Return the [x, y] coordinate for the center point of the cell that contains the specified text.  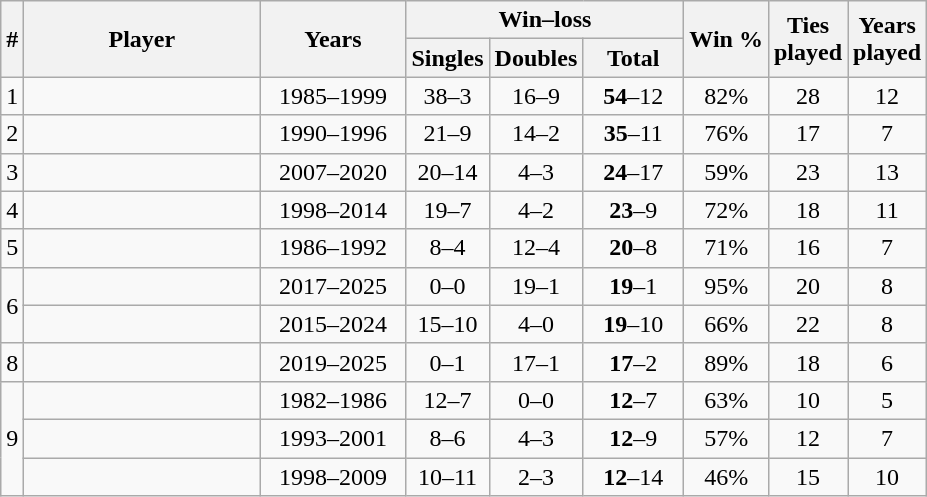
9 [12, 438]
71% [726, 248]
1 [12, 96]
1993–2001 [333, 438]
3 [12, 172]
Total [634, 58]
12–9 [634, 438]
# [12, 39]
2015–2024 [333, 324]
66% [726, 324]
Yearsplayed [888, 39]
16–9 [536, 96]
Player [142, 39]
2017–2025 [333, 286]
38–3 [448, 96]
46% [726, 477]
35–11 [634, 134]
22 [808, 324]
59% [726, 172]
57% [726, 438]
2 [12, 134]
8–4 [448, 248]
2019–2025 [333, 362]
63% [726, 400]
72% [726, 210]
1990–1996 [333, 134]
4–2 [536, 210]
76% [726, 134]
14–2 [536, 134]
12–14 [634, 477]
10–11 [448, 477]
Years [333, 39]
Win–loss [545, 20]
28 [808, 96]
1998–2009 [333, 477]
Doubles [536, 58]
95% [726, 286]
2–3 [536, 477]
54–12 [634, 96]
1982–1986 [333, 400]
15 [808, 477]
12–4 [536, 248]
Singles [448, 58]
19–10 [634, 324]
19–7 [448, 210]
23–9 [634, 210]
24–17 [634, 172]
20–8 [634, 248]
15–10 [448, 324]
Win % [726, 39]
0–1 [448, 362]
4–0 [536, 324]
82% [726, 96]
20 [808, 286]
1985–1999 [333, 96]
11 [888, 210]
20–14 [448, 172]
Tiesplayed [808, 39]
2007–2020 [333, 172]
21–9 [448, 134]
89% [726, 362]
1998–2014 [333, 210]
23 [808, 172]
16 [808, 248]
13 [888, 172]
4 [12, 210]
17–1 [536, 362]
17 [808, 134]
8–6 [448, 438]
17–2 [634, 362]
1986–1992 [333, 248]
